For the text-containing cell, return its midpoint in [X, Y] coordinate format. 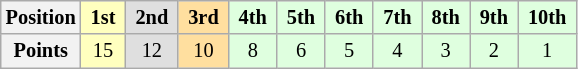
10 [203, 51]
15 [104, 51]
1 [547, 51]
6 [301, 51]
9th [494, 17]
12 [152, 51]
Position [41, 17]
4th [253, 17]
6th [349, 17]
1st [104, 17]
2 [494, 51]
8 [253, 51]
4 [397, 51]
2nd [152, 17]
5th [301, 17]
3rd [203, 17]
Points [41, 51]
7th [397, 17]
8th [446, 17]
3 [446, 51]
5 [349, 51]
10th [547, 17]
